Return the (X, Y) coordinate for the center point of the cell that contains the specified text.  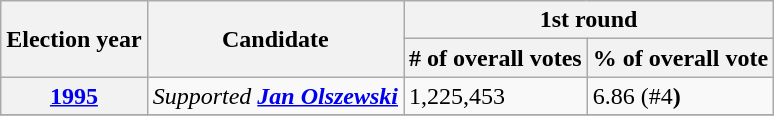
1,225,453 (496, 96)
% of overall vote (680, 58)
6.86 (#4) (680, 96)
Supported Jan Olszewski (275, 96)
Candidate (275, 39)
# of overall votes (496, 58)
1st round (589, 20)
1995 (74, 96)
Election year (74, 39)
